Scan for the cell matching the given text and deliver its [X, Y] coordinate at center. 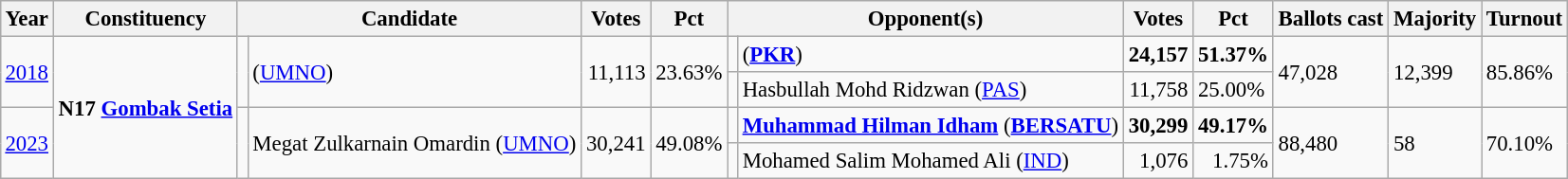
47,028 [1330, 72]
2018 [27, 72]
85.86% [1525, 72]
70.10% [1525, 144]
Year [27, 19]
11,758 [1157, 90]
51.37% [1233, 54]
Constituency [145, 19]
1.75% [1233, 161]
58 [1435, 144]
49.17% [1233, 126]
(UMNO) [415, 72]
Hasbullah Mohd Ridzwan (PAS) [930, 90]
25.00% [1233, 90]
Muhammad Hilman Idham (BERSATU) [930, 126]
11,113 [617, 72]
30,241 [617, 144]
49.08% [689, 144]
2023 [27, 144]
Majority [1435, 19]
Ballots cast [1330, 19]
Candidate [409, 19]
88,480 [1330, 144]
N17 Gombak Setia [145, 107]
1,076 [1157, 161]
Mohamed Salim Mohamed Ali (IND) [930, 161]
23.63% [689, 72]
(PKR) [930, 54]
Megat Zulkarnain Omardin (UMNO) [415, 144]
12,399 [1435, 72]
24,157 [1157, 54]
30,299 [1157, 126]
Opponent(s) [926, 19]
Turnout [1525, 19]
